Search for the cell housing the specified text and yield its [x, y] center coordinate. 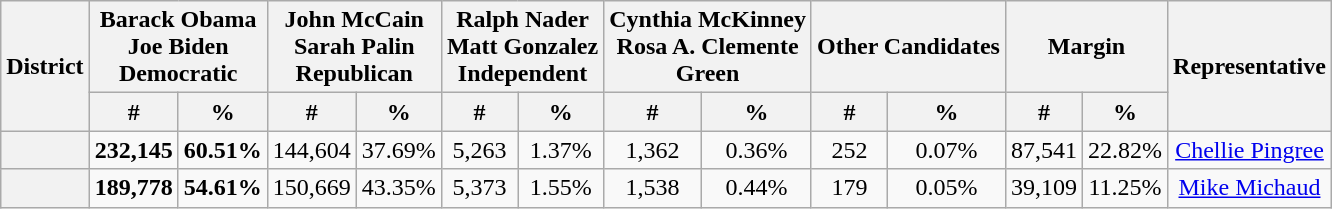
39,109 [1044, 188]
5,263 [479, 150]
1,362 [653, 150]
0.36% [757, 150]
Margin [1086, 47]
150,669 [312, 188]
179 [849, 188]
144,604 [312, 150]
Representative [1250, 66]
87,541 [1044, 150]
37.69% [398, 150]
0.07% [946, 150]
5,373 [479, 188]
1.37% [561, 150]
252 [849, 150]
Barack ObamaJoe BidenDemocratic [178, 47]
Ralph NaderMatt GonzalezIndependent [522, 47]
11.25% [1124, 188]
0.44% [757, 188]
Mike Michaud [1250, 188]
District [45, 66]
Other Candidates [908, 47]
1,538 [653, 188]
43.35% [398, 188]
232,145 [134, 150]
Cynthia McKinneyRosa A. ClementeGreen [708, 47]
22.82% [1124, 150]
1.55% [561, 188]
189,778 [134, 188]
Chellie Pingree [1250, 150]
54.61% [222, 188]
John McCainSarah PalinRepublican [354, 47]
60.51% [222, 150]
0.05% [946, 188]
